Pinpoint the cell where the given text exists, returning its (x, y) midpoint coordinate. 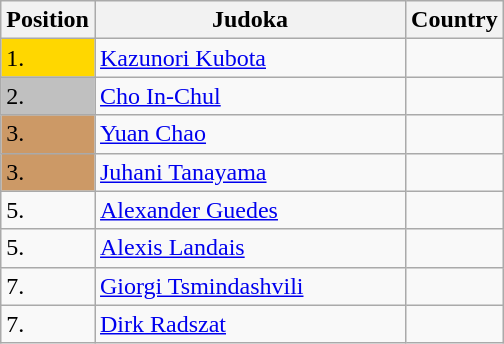
Position (48, 20)
Juhani Tanayama (250, 172)
Yuan Chao (250, 134)
Alexis Landais (250, 248)
Judoka (250, 20)
Country (455, 20)
Giorgi Tsmindashvili (250, 286)
1. (48, 58)
Dirk Radszat (250, 324)
Cho In-Chul (250, 96)
Alexander Guedes (250, 210)
2. (48, 96)
Kazunori Kubota (250, 58)
